Provide the (x, y) coordinate of the cell's center where the given text is located.  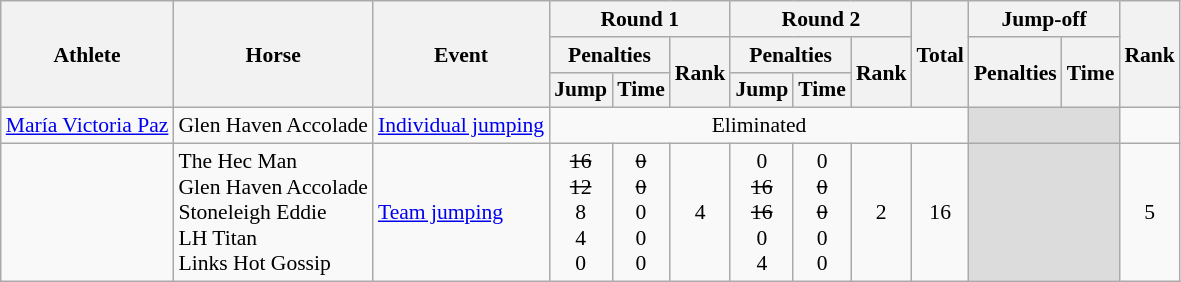
5 (1150, 213)
María Victoria Paz (88, 126)
0161604 (762, 213)
Round 1 (640, 19)
Team jumping (461, 213)
Jump-off (1044, 19)
Total (940, 54)
16 (940, 213)
Athlete (88, 54)
4 (700, 213)
Event (461, 54)
Individual jumping (461, 126)
The Hec ManGlen Haven AccoladeStoneleigh EddieLH TitanLinks Hot Gossip (273, 213)
Eliminated (759, 126)
2 (882, 213)
Round 2 (820, 19)
Glen Haven Accolade (273, 126)
1612840 (580, 213)
Horse (273, 54)
